Output the (X, Y) coordinate of the center of the cell containing the given text.  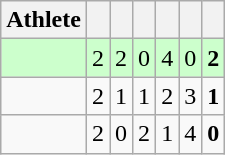
3 (190, 96)
Athlete (44, 20)
